Identify which cell holds the provided text, then report its (x, y) central coordinate. 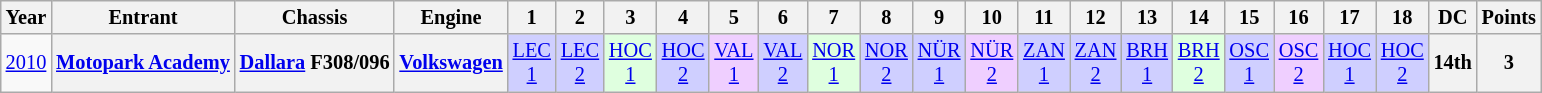
Year (26, 17)
NOR1 (834, 63)
OSC2 (1298, 63)
8 (886, 17)
NÜR1 (940, 63)
DC (1453, 17)
13 (1147, 17)
10 (992, 17)
4 (684, 17)
14 (1199, 17)
Chassis (315, 17)
2 (580, 17)
ZAN2 (1096, 63)
Dallara F308/096 (315, 63)
7 (834, 17)
5 (734, 17)
BRH2 (1199, 63)
Entrant (143, 17)
VAL2 (782, 63)
15 (1248, 17)
11 (1044, 17)
ZAN1 (1044, 63)
18 (1402, 17)
12 (1096, 17)
6 (782, 17)
9 (940, 17)
Points (1509, 17)
17 (1350, 17)
LEC2 (580, 63)
BRH1 (1147, 63)
NÜR2 (992, 63)
1 (532, 17)
Engine (450, 17)
NOR2 (886, 63)
14th (1453, 63)
VAL1 (734, 63)
Volkswagen (450, 63)
OSC1 (1248, 63)
LEC1 (532, 63)
16 (1298, 17)
2010 (26, 63)
Motopark Academy (143, 63)
